Scan for the cell matching the given text and deliver its (x, y) coordinate at center. 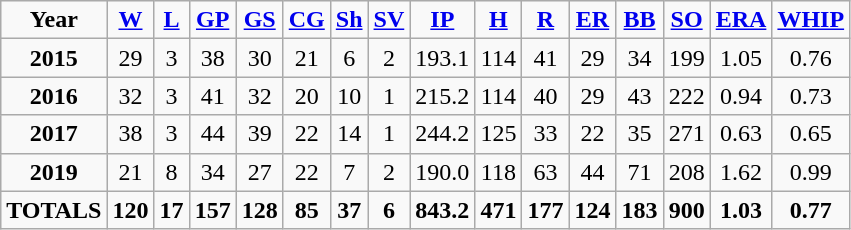
0.76 (811, 58)
183 (640, 210)
124 (592, 210)
208 (686, 172)
10 (349, 96)
0.94 (741, 96)
900 (686, 210)
SO (686, 20)
843.2 (442, 210)
0.99 (811, 172)
27 (260, 172)
177 (546, 210)
215.2 (442, 96)
190.0 (442, 172)
271 (686, 134)
33 (546, 134)
ERA (741, 20)
BB (640, 20)
WHIP (811, 20)
0.63 (741, 134)
GP (212, 20)
L (172, 20)
39 (260, 134)
Year (54, 20)
CG (306, 20)
14 (349, 134)
2019 (54, 172)
8 (172, 172)
GS (260, 20)
193.1 (442, 58)
0.77 (811, 210)
40 (546, 96)
2017 (54, 134)
ER (592, 20)
157 (212, 210)
125 (498, 134)
85 (306, 210)
199 (686, 58)
IP (442, 20)
W (130, 20)
63 (546, 172)
H (498, 20)
1.62 (741, 172)
118 (498, 172)
2015 (54, 58)
1.05 (741, 58)
37 (349, 210)
471 (498, 210)
0.73 (811, 96)
0.65 (811, 134)
120 (130, 210)
30 (260, 58)
SV (389, 20)
1.03 (741, 210)
2016 (54, 96)
17 (172, 210)
R (546, 20)
128 (260, 210)
20 (306, 96)
35 (640, 134)
43 (640, 96)
222 (686, 96)
244.2 (442, 134)
71 (640, 172)
Sh (349, 20)
7 (349, 172)
TOTALS (54, 210)
